Provide the [x, y] coordinate of the cell's center where the given text is located.  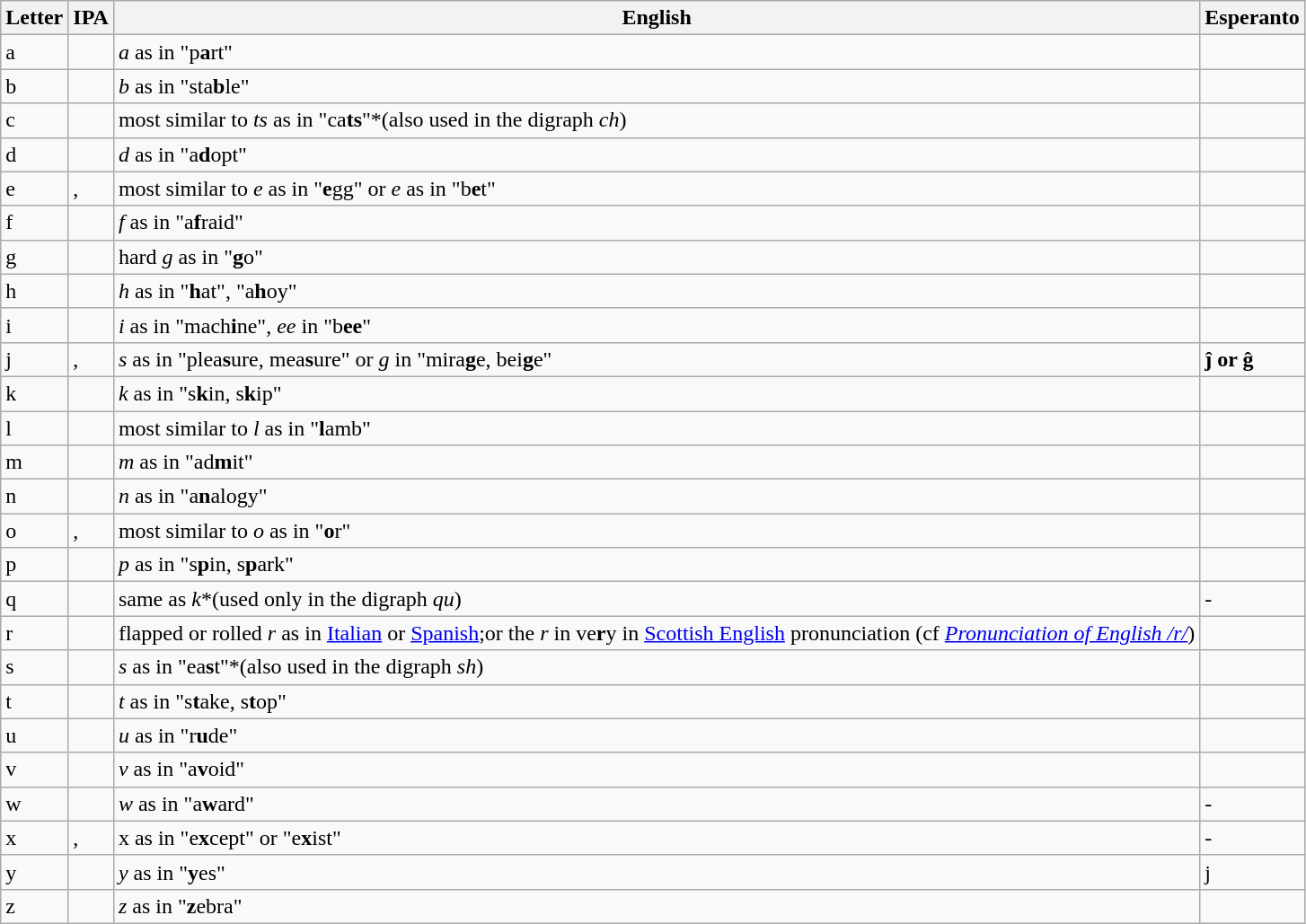
m as in "admit" [656, 462]
o [34, 531]
y as in "yes" [656, 872]
h as in "hat", "ahoy" [656, 291]
d [34, 154]
i [34, 325]
most similar to o as in "or" [656, 531]
u [34, 735]
most similar to e as in "egg" or e as in "bet" [656, 189]
i as in "machine", ee in "bee" [656, 325]
q [34, 599]
u as in "rude" [656, 735]
Letter [34, 18]
s as in "east"*(also used in the digraph sh) [656, 667]
z as in "zebra" [656, 906]
most similar to ts as in "cats"*(also used in the digraph ch) [656, 120]
k as in "skin, skip" [656, 393]
x [34, 838]
h [34, 291]
English [656, 18]
t [34, 701]
t as in "stake, stop" [656, 701]
b [34, 86]
s [34, 667]
x as in "except" or "exist" [656, 838]
e [34, 189]
IPA [92, 18]
f [34, 223]
y [34, 872]
g [34, 257]
n as in "analogy" [656, 497]
w [34, 804]
hard g as in "go" [656, 257]
f as in "afraid" [656, 223]
s as in "pleasure, measure" or g in "mirage, beige" [656, 359]
w as in "award" [656, 804]
d as in "adopt" [656, 154]
b as in "stable" [656, 86]
z [34, 906]
m [34, 462]
ĵ or ĝ [1252, 359]
l [34, 428]
p [34, 565]
r [34, 633]
k [34, 393]
n [34, 497]
p as in "spin, spark" [656, 565]
flapped or rolled r as in Italian or Spanish;or the r in very in Scottish English pronunciation (cf Pronunciation of English /r/) [656, 633]
same as k*(used only in the digraph qu) [656, 599]
v as in "avoid" [656, 770]
v [34, 770]
Esperanto [1252, 18]
most similar to l as in "lamb" [656, 428]
c [34, 120]
a as in "part" [656, 52]
a [34, 52]
